Capture the cell that displays the provided text and extract its (X, Y) central coordinate. 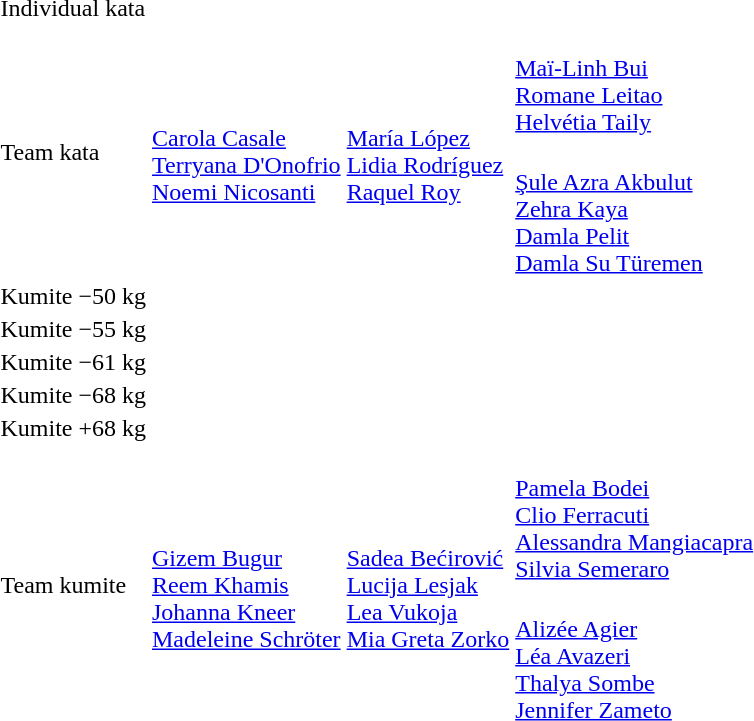
María LópezLidia RodríguezRaquel Roy (428, 152)
Carola CasaleTerryana D'OnofrioNoemi Nicosanti (247, 152)
